Detect which cell encompasses the target text, then output its [x, y] center coordinate. 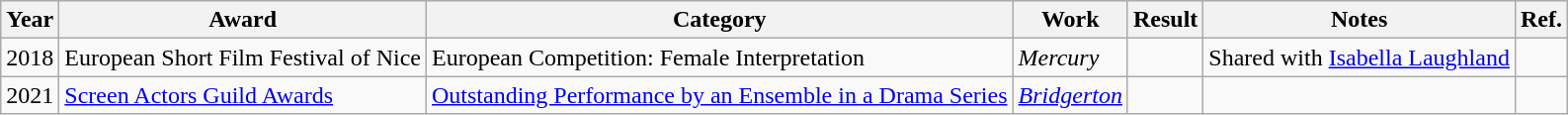
Notes [1360, 20]
European Competition: Female Interpretation [719, 57]
2018 [30, 57]
Award [243, 20]
Work [1070, 20]
Bridgerton [1070, 95]
Result [1165, 20]
Mercury [1070, 57]
Screen Actors Guild Awards [243, 95]
European Short Film Festival of Nice [243, 57]
Category [719, 20]
Shared with Isabella Laughland [1360, 57]
2021 [30, 95]
Ref. [1541, 20]
Outstanding Performance by an Ensemble in a Drama Series [719, 95]
Year [30, 20]
